Output the (X, Y) coordinate of the center of the cell containing the given text.  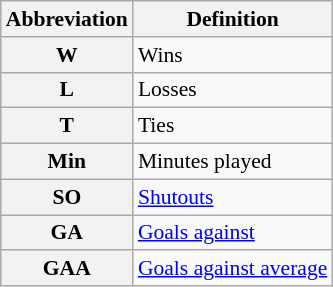
Shutouts (233, 197)
Losses (233, 90)
Goals against (233, 233)
Ties (233, 126)
T (67, 126)
GA (67, 233)
GAA (67, 269)
Wins (233, 55)
L (67, 90)
Abbreviation (67, 19)
SO (67, 197)
Goals against average (233, 269)
W (67, 55)
Min (67, 162)
Definition (233, 19)
Minutes played (233, 162)
